Determine the (x, y) coordinate at the center of the cell enclosing the given text.  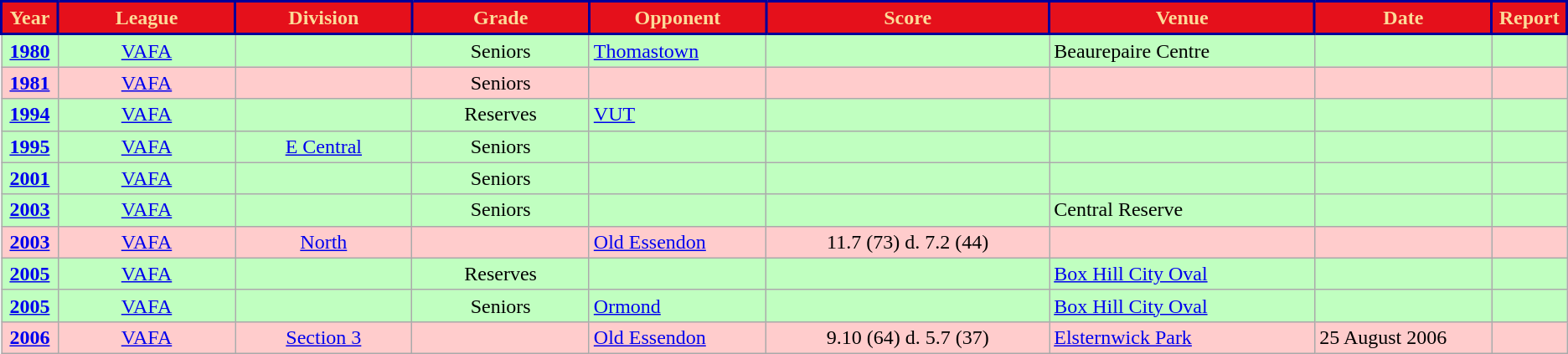
North (323, 242)
Central Reserve (1183, 210)
Thomastown (677, 50)
Beaurepaire Centre (1183, 50)
E Central (323, 146)
Elsternwick Park (1183, 337)
Score (908, 18)
11.7 (73) d. 7.2 (44) (908, 242)
League (146, 18)
Ormond (677, 305)
1981 (30, 83)
25 August 2006 (1404, 337)
Venue (1183, 18)
Year (30, 18)
9.10 (64) d. 5.7 (37) (908, 337)
Report (1529, 18)
1994 (30, 115)
VUT (677, 115)
Date (1404, 18)
Grade (501, 18)
1995 (30, 146)
1980 (30, 50)
2006 (30, 337)
Division (323, 18)
Opponent (677, 18)
2001 (30, 178)
Section 3 (323, 337)
